Determine the [X, Y] coordinate at the center of the cell enclosing the given text.  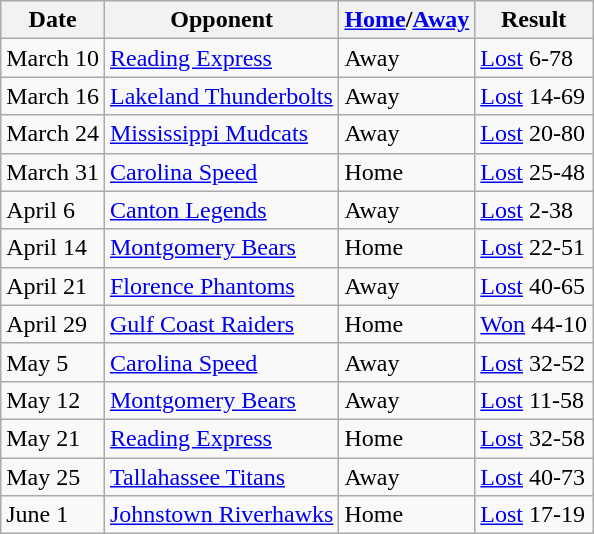
Lost 40-73 [534, 477]
Lost 14-69 [534, 96]
April 14 [53, 248]
Lost 20-80 [534, 134]
March 16 [53, 96]
April 29 [53, 324]
Result [534, 20]
Johnstown Riverhawks [221, 515]
May 5 [53, 362]
March 10 [53, 58]
Lost 32-58 [534, 438]
May 21 [53, 438]
Lost 6-78 [534, 58]
Tallahassee Titans [221, 477]
Lost 11-58 [534, 400]
Lost 40-65 [534, 286]
June 1 [53, 515]
Lost 17-19 [534, 515]
Won 44-10 [534, 324]
Lakeland Thunderbolts [221, 96]
May 25 [53, 477]
April 6 [53, 210]
Lost 25-48 [534, 172]
Gulf Coast Raiders [221, 324]
Lost 22-51 [534, 248]
Lost 2-38 [534, 210]
March 24 [53, 134]
May 12 [53, 400]
Date [53, 20]
Opponent [221, 20]
March 31 [53, 172]
Canton Legends [221, 210]
Home/Away [407, 20]
Florence Phantoms [221, 286]
April 21 [53, 286]
Lost 32-52 [534, 362]
Mississippi Mudcats [221, 134]
